Return [x, y] of the center of cell containing provided text 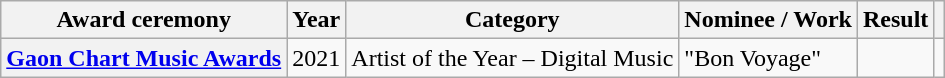
2021 [316, 58]
Year [316, 20]
Category [512, 20]
Result [895, 20]
"Bon Voyage" [768, 58]
Nominee / Work [768, 20]
Award ceremony [144, 20]
Gaon Chart Music Awards [144, 58]
Artist of the Year – Digital Music [512, 58]
